Search for the cell housing the specified text and yield its [X, Y] center coordinate. 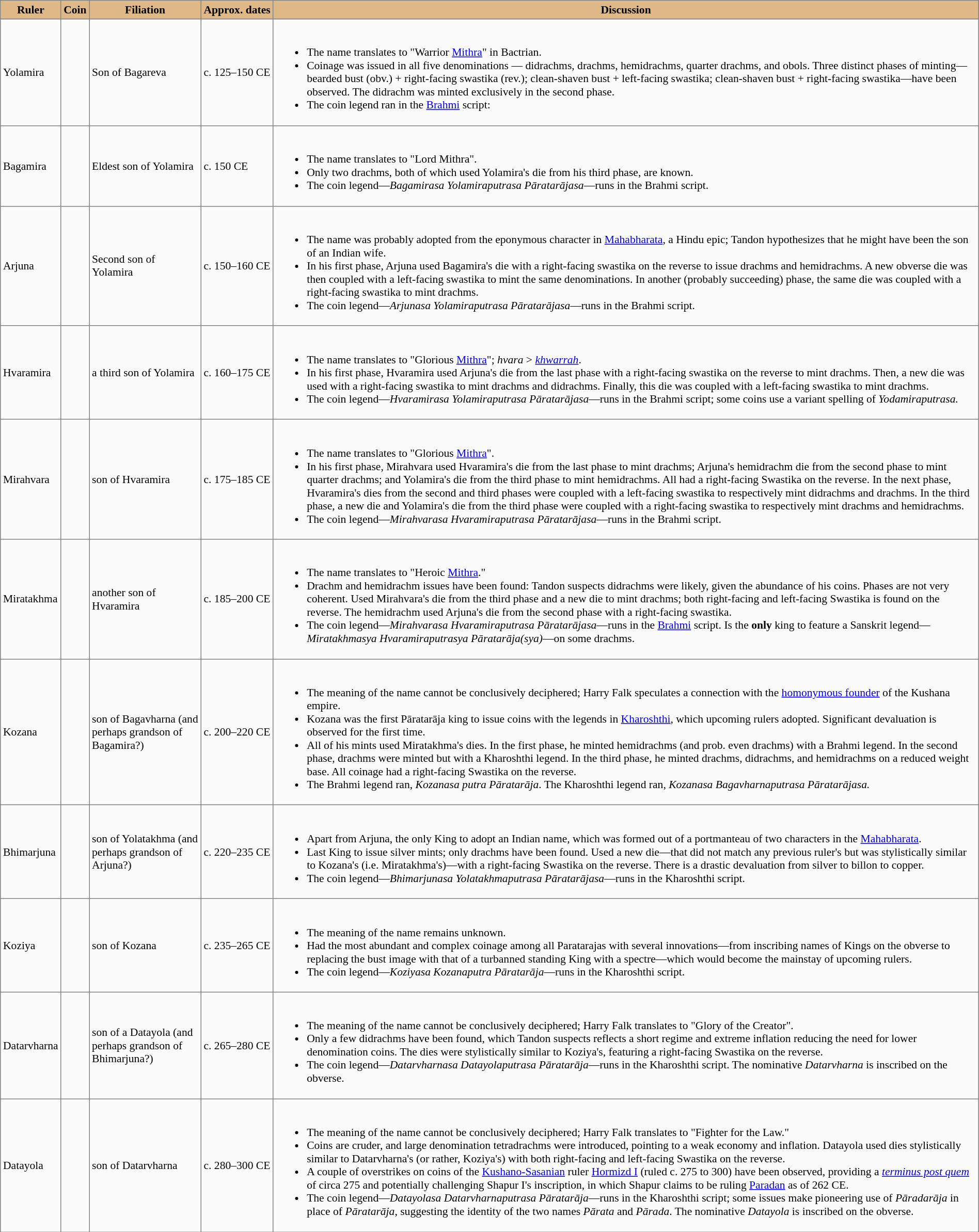
Filiation [145, 10]
Koziya [31, 946]
c. 235–265 CE [237, 946]
son of Bagavharna (and perhaps grandson of Bagamira?) [145, 732]
son of Datarvharna [145, 1165]
c. 125–150 CE [237, 72]
Datarvharna [31, 1046]
Bhimarjuna [31, 852]
c. 280–300 CE [237, 1165]
Ruler [31, 10]
c. 220–235 CE [237, 852]
c. 185–200 CE [237, 599]
son of a Datayola (and perhaps grandson of Bhimarjuna?) [145, 1046]
c. 150 CE [237, 166]
Mirahvara [31, 479]
son of Yolatakhma (and perhaps grandson of Arjuna?) [145, 852]
c. 200–220 CE [237, 732]
Coin [75, 10]
c. 265–280 CE [237, 1046]
Bagamira [31, 166]
c. 160–175 CE [237, 373]
Kozana [31, 732]
Second son of Yolamira [145, 266]
Son of Bagareva [145, 72]
c. 150–160 CE [237, 266]
Datayola [31, 1165]
son of Hvaramira [145, 479]
Approx. dates [237, 10]
another son of Hvaramira [145, 599]
Arjuna [31, 266]
a third son of Yolamira [145, 373]
Miratakhma [31, 599]
Discussion [626, 10]
Yolamira [31, 72]
c. 175–185 CE [237, 479]
Eldest son of Yolamira [145, 166]
son of Kozana [145, 946]
Hvaramira [31, 373]
